Determine the [x, y] coordinate at the center of the cell enclosing the given text.  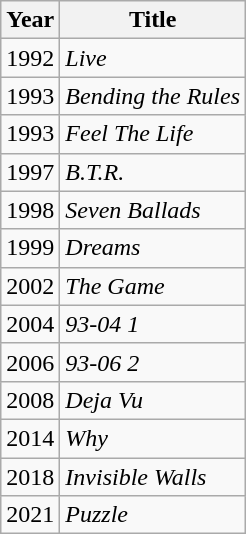
Dreams [153, 248]
Invisible Walls [153, 477]
Live [153, 58]
2018 [30, 477]
2002 [30, 286]
2008 [30, 400]
2006 [30, 362]
93-06 2 [153, 362]
2021 [30, 515]
2014 [30, 438]
B.T.R. [153, 172]
Why [153, 438]
1998 [30, 210]
2004 [30, 324]
Seven Ballads [153, 210]
Puzzle [153, 515]
Feel The Life [153, 134]
1992 [30, 58]
Deja Vu [153, 400]
The Game [153, 286]
1999 [30, 248]
Bending the Rules [153, 96]
1997 [30, 172]
Title [153, 20]
93-04 1 [153, 324]
Year [30, 20]
